Extract the [x, y] coordinate from the center of the cell holding the provided text.  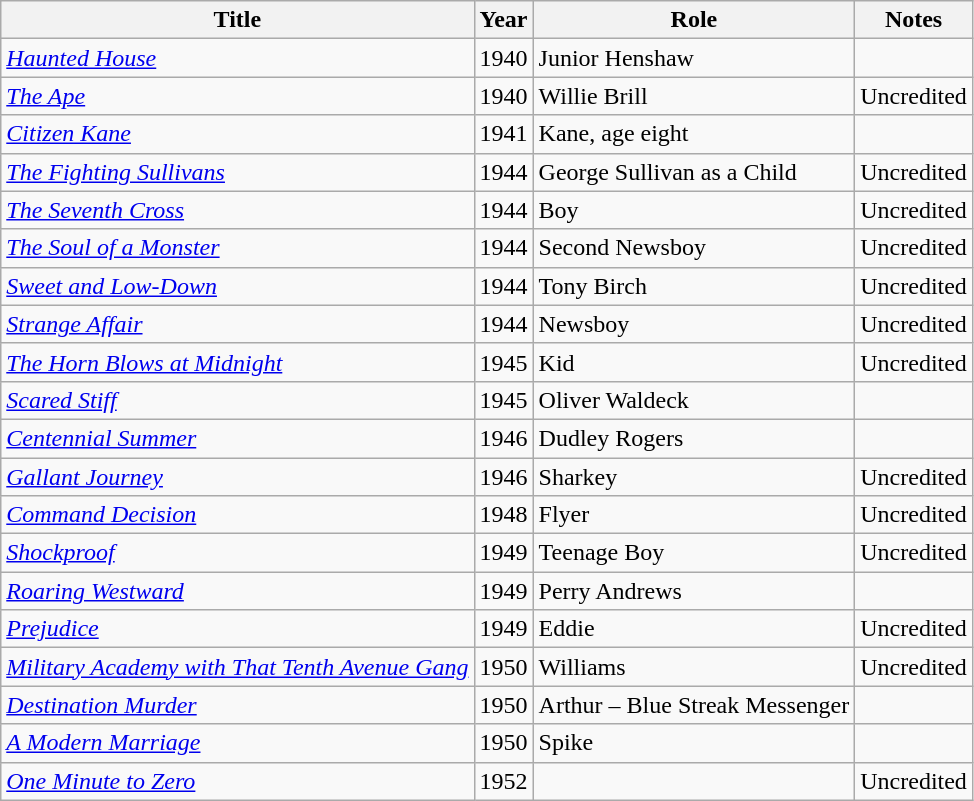
The Fighting Sullivans [238, 172]
The Horn Blows at Midnight [238, 362]
Sweet and Low-Down [238, 286]
Year [504, 20]
1941 [504, 134]
Dudley Rogers [694, 438]
Perry Andrews [694, 591]
Newsboy [694, 324]
Arthur – Blue Streak Messenger [694, 705]
Sharkey [694, 477]
Junior Henshaw [694, 58]
Role [694, 20]
Prejudice [238, 629]
Military Academy with That Tenth Avenue Gang [238, 667]
Oliver Waldeck [694, 400]
Teenage Boy [694, 553]
Roaring Westward [238, 591]
Boy [694, 210]
Flyer [694, 515]
Command Decision [238, 515]
Shockproof [238, 553]
The Soul of a Monster [238, 248]
Strange Affair [238, 324]
1948 [504, 515]
A Modern Marriage [238, 743]
Willie Brill [694, 96]
Citizen Kane [238, 134]
Kid [694, 362]
One Minute to Zero [238, 781]
Title [238, 20]
Notes [914, 20]
Spike [694, 743]
Haunted House [238, 58]
The Ape [238, 96]
George Sullivan as a Child [694, 172]
Eddie [694, 629]
The Seventh Cross [238, 210]
Tony Birch [694, 286]
Kane, age eight [694, 134]
Scared Stiff [238, 400]
1952 [504, 781]
Williams [694, 667]
Second Newsboy [694, 248]
Gallant Journey [238, 477]
Destination Murder [238, 705]
Centennial Summer [238, 438]
